Search for the cell housing the specified text and yield its (x, y) center coordinate. 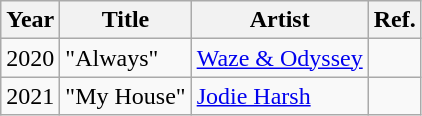
Year (30, 20)
Ref. (394, 20)
Title (126, 20)
Waze & Odyssey (280, 58)
2021 (30, 96)
Jodie Harsh (280, 96)
2020 (30, 58)
"My House" (126, 96)
"Always" (126, 58)
Artist (280, 20)
